Pinpoint the cell where the given text exists, returning its [x, y] midpoint coordinate. 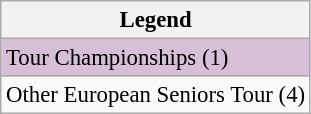
Tour Championships (1) [156, 58]
Legend [156, 20]
Other European Seniors Tour (4) [156, 95]
